Find where the given text appears and provide that cell's center as [X, Y] coordinate. 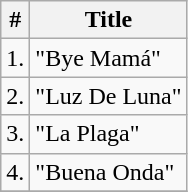
1. [16, 58]
"Luz De Luna" [108, 96]
4. [16, 172]
"La Plaga" [108, 134]
Title [108, 20]
# [16, 20]
"Buena Onda" [108, 172]
2. [16, 96]
3. [16, 134]
"Bye Mamá" [108, 58]
